Return the (X, Y) coordinate for the center point of the cell that contains the specified text.  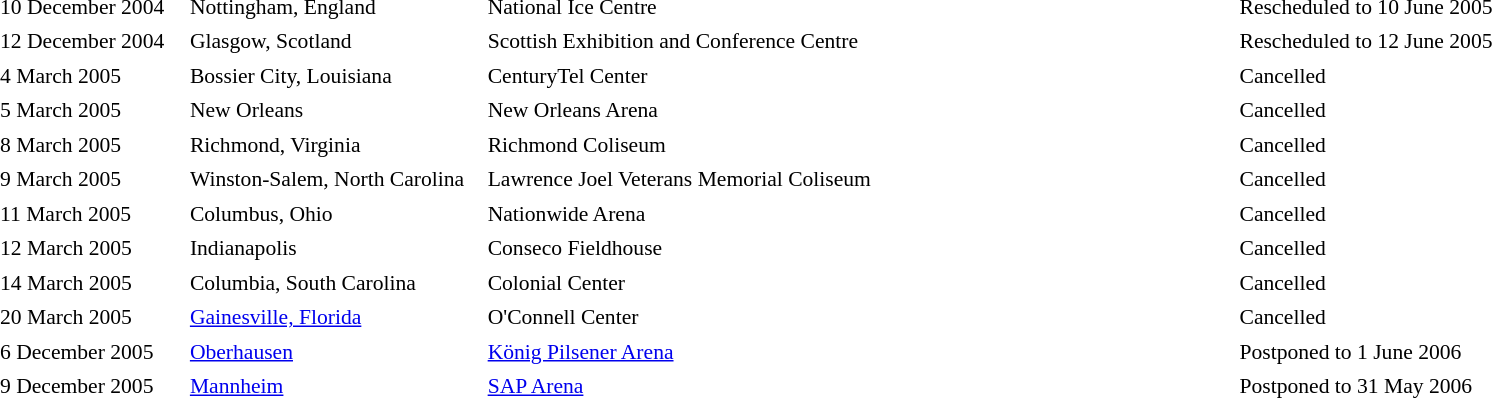
Gainesville, Florida (334, 318)
New Orleans Arena (860, 110)
König Pilsener Arena (860, 352)
CenturyTel Center (860, 76)
Nationwide Arena (860, 214)
Colonial Center (860, 283)
Indianapolis (334, 248)
O'Connell Center (860, 318)
Bossier City, Louisiana (334, 76)
Columbia, South Carolina (334, 283)
Conseco Fieldhouse (860, 248)
Richmond Coliseum (860, 145)
Richmond, Virginia (334, 145)
Columbus, Ohio (334, 214)
Oberhausen (334, 352)
Lawrence Joel Veterans Memorial Coliseum (860, 180)
Glasgow, Scotland (334, 42)
Scottish Exhibition and Conference Centre (860, 42)
Winston-Salem, North Carolina (334, 180)
New Orleans (334, 110)
